Return [X, Y] of the center of cell containing provided text 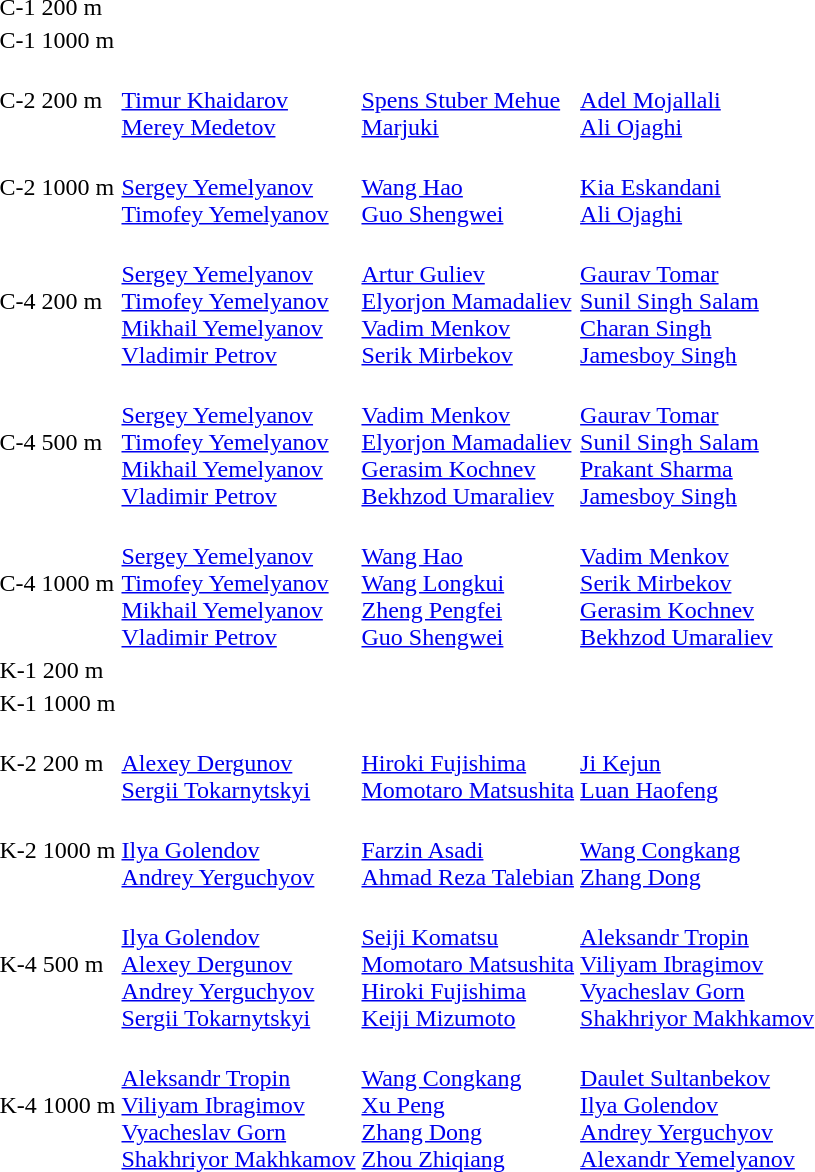
Farzin AsadiAhmad Reza Talebian [468, 850]
Alexey DergunovSergii Tokarnytskyi [238, 763]
Sergey YemelyanovTimofey Yemelyanov [238, 187]
Ilya GolendovAndrey Yerguchyov [238, 850]
Vadim MenkovElyorjon MamadalievGerasim KochnevBekhzod Umaraliev [468, 442]
Wang HaoGuo Shengwei [468, 187]
Wang HaoWang LongkuiZheng PengfeiGuo Shengwei [468, 583]
Artur GulievElyorjon MamadalievVadim MenkovSerik Mirbekov [468, 301]
Hiroki FujishimaMomotaro Matsushita [468, 763]
Seiji KomatsuMomotaro MatsushitaHiroki FujishimaKeiji Mizumoto [468, 964]
Timur KhaidarovMerey Medetov [238, 100]
Spens Stuber MehueMarjuki [468, 100]
Ilya GolendovAlexey DergunovAndrey YerguchyovSergii Tokarnytskyi [238, 964]
